Capture the cell that displays the provided text and extract its (X, Y) central coordinate. 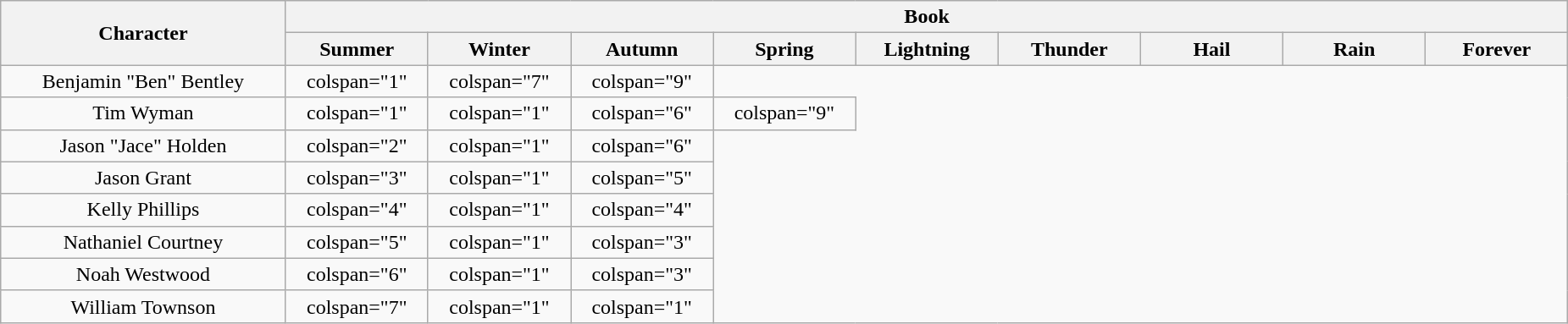
colspan="2" (357, 146)
Autumn (642, 49)
Summer (357, 49)
Spring (784, 49)
Winter (499, 49)
Character (143, 33)
Benjamin "Ben" Bentley (143, 81)
Hail (1211, 49)
Rain (1355, 49)
Noah Westwood (143, 274)
Nathaniel Courtney (143, 242)
Jason "Jace" Holden (143, 146)
Tim Wyman (143, 113)
Forever (1497, 49)
Kelly Phillips (143, 210)
Book (927, 17)
Thunder (1069, 49)
Lightning (927, 49)
William Townson (143, 306)
Jason Grant (143, 178)
